Return the [x, y] coordinate for the center point of the cell that contains the specified text.  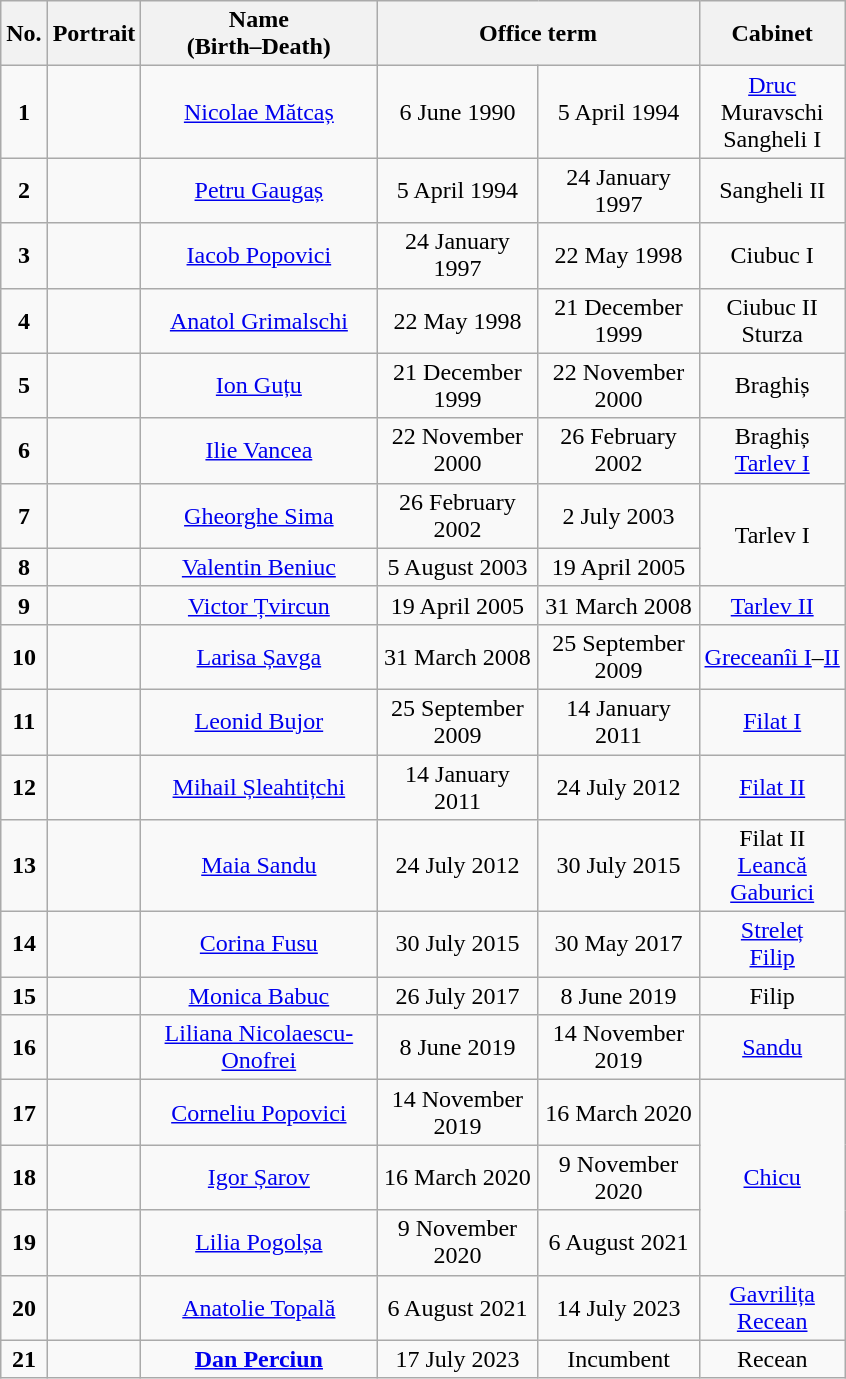
Anatol Grimalschi [259, 320]
Ion Guțu [259, 386]
Maia Sandu [259, 866]
BraghișTarlev I [772, 450]
Cabinet [772, 34]
Braghiș [772, 386]
Victor Țvircun [259, 605]
2 July 2003 [618, 516]
4 [24, 320]
3 [24, 256]
20 [24, 1308]
Valentin Beniuc [259, 567]
9 [24, 605]
StrelețFilip [772, 944]
Leonid Bujor [259, 722]
Name(Birth–Death) [259, 34]
Chicu [772, 1178]
Larisa Șavga [259, 656]
12 [24, 786]
Dan Perciun [259, 1359]
Nicolae Mătcaș [259, 112]
14 July 2023 [618, 1308]
7 [24, 516]
Tarlev I [772, 534]
DrucMuravschiSangheli I [772, 112]
Corina Fusu [259, 944]
18 [24, 1178]
Sandu [772, 1048]
Petru Gaugaș [259, 190]
Igor Șarov [259, 1178]
21 [24, 1359]
Incumbent [618, 1359]
Recean [772, 1359]
Liliana Nicolaescu-Onofrei [259, 1048]
19 [24, 1242]
Filip [772, 996]
Ilie Vancea [259, 450]
26 July 2017 [458, 996]
Filat II [772, 786]
1 [24, 112]
30 May 2017 [618, 944]
6 [24, 450]
Greceanîi I–II [772, 656]
GavrilițaRecean [772, 1308]
2 [24, 190]
13 [24, 866]
Monica Babuc [259, 996]
14 [24, 944]
Filat I [772, 722]
17 [24, 1112]
Lilia Pogolșa [259, 1242]
Filat IILeancăGaburici [772, 866]
Anatolie Topală [259, 1308]
Portrait [94, 34]
11 [24, 722]
Sangheli II [772, 190]
16 [24, 1048]
Office term [538, 34]
17 July 2023 [458, 1359]
Ciubuc I [772, 256]
Iacob Popovici [259, 256]
8 [24, 567]
Gheorghe Sima [259, 516]
5 August 2003 [458, 567]
5 [24, 386]
No. [24, 34]
10 [24, 656]
Mihail Șleahtițchi [259, 786]
Corneliu Popovici [259, 1112]
Tarlev II [772, 605]
15 [24, 996]
Ciubuc IISturza [772, 320]
6 June 1990 [458, 112]
